Scan for the cell matching the given text and deliver its [X, Y] coordinate at center. 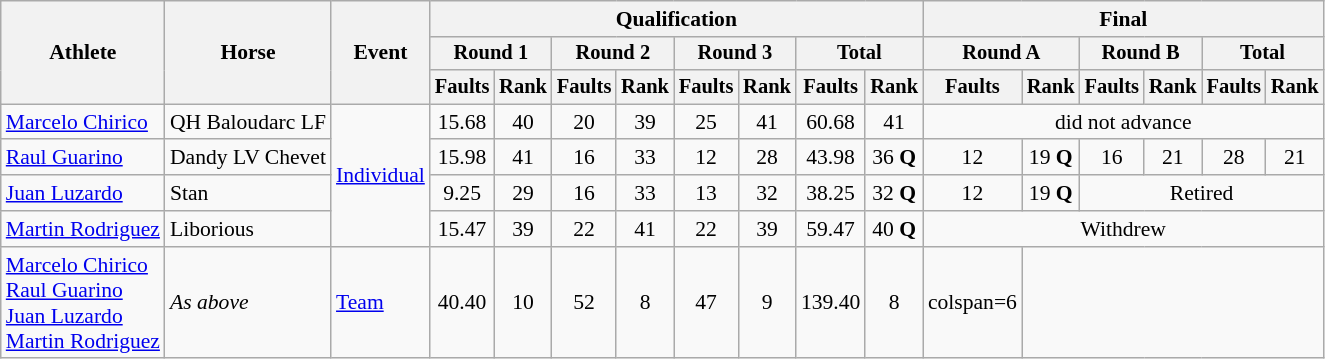
15.68 [462, 122]
Retired [1202, 193]
52 [584, 303]
Withdrew [1124, 229]
10 [523, 303]
32 Q [894, 193]
Round B [1141, 54]
Marcelo Chirico [83, 122]
15.98 [462, 158]
Qualification [676, 19]
9 [767, 303]
32 [767, 193]
Event [380, 52]
29 [523, 193]
38.25 [830, 193]
Martin Rodriguez [83, 229]
colspan=6 [972, 303]
Juan Luzardo [83, 193]
Round A [1002, 54]
139.40 [830, 303]
Liborious [248, 229]
15.47 [462, 229]
Stan [248, 193]
Athlete [83, 52]
Raul Guarino [83, 158]
36 Q [894, 158]
did not advance [1124, 122]
QH Baloudarc LF [248, 122]
As above [248, 303]
9.25 [462, 193]
Team [380, 303]
47 [706, 303]
Round 1 [491, 54]
Horse [248, 52]
20 [584, 122]
40 Q [894, 229]
40 [523, 122]
Final [1124, 19]
60.68 [830, 122]
40.40 [462, 303]
Marcelo ChiricoRaul GuarinoJuan LuzardoMartin Rodriguez [83, 303]
Round 3 [735, 54]
Round 2 [613, 54]
25 [706, 122]
43.98 [830, 158]
Individual [380, 175]
13 [706, 193]
59.47 [830, 229]
Dandy LV Chevet [248, 158]
